Extract the (X, Y) coordinate from the center of the cell holding the provided text.  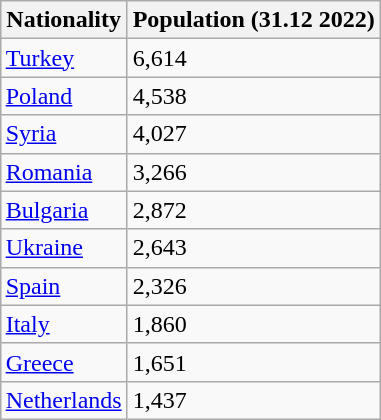
Spain (64, 286)
Nationality (64, 20)
3,266 (254, 172)
1,437 (254, 400)
Turkey (64, 58)
Ukraine (64, 248)
Population (31.12 2022) (254, 20)
Syria (64, 134)
6,614 (254, 58)
1,651 (254, 362)
Bulgaria (64, 210)
2,872 (254, 210)
1,860 (254, 324)
2,326 (254, 286)
4,027 (254, 134)
Poland (64, 96)
Netherlands (64, 400)
Italy (64, 324)
Romania (64, 172)
Greece (64, 362)
4,538 (254, 96)
2,643 (254, 248)
